Return [X, Y] of the center of cell containing provided text 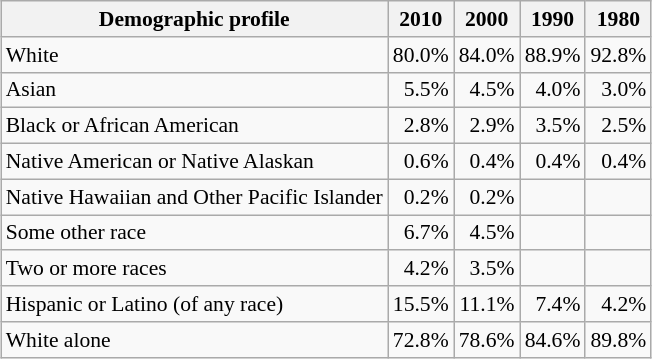
2.9% [487, 126]
0.6% [421, 162]
2000 [487, 19]
92.8% [618, 55]
White [194, 55]
Native Hawaiian and Other Pacific Islander [194, 197]
78.6% [487, 340]
2.5% [618, 126]
3.0% [618, 90]
White alone [194, 340]
6.7% [421, 233]
89.8% [618, 340]
72.8% [421, 340]
84.6% [553, 340]
2.8% [421, 126]
4.0% [553, 90]
Asian [194, 90]
Native American or Native Alaskan [194, 162]
Demographic profile [194, 19]
84.0% [487, 55]
80.0% [421, 55]
1990 [553, 19]
1980 [618, 19]
15.5% [421, 304]
88.9% [553, 55]
11.1% [487, 304]
Some other race [194, 233]
7.4% [553, 304]
Black or African American [194, 126]
Hispanic or Latino (of any race) [194, 304]
Two or more races [194, 269]
2010 [421, 19]
5.5% [421, 90]
